Detect which cell encompasses the target text, then output its (x, y) center coordinate. 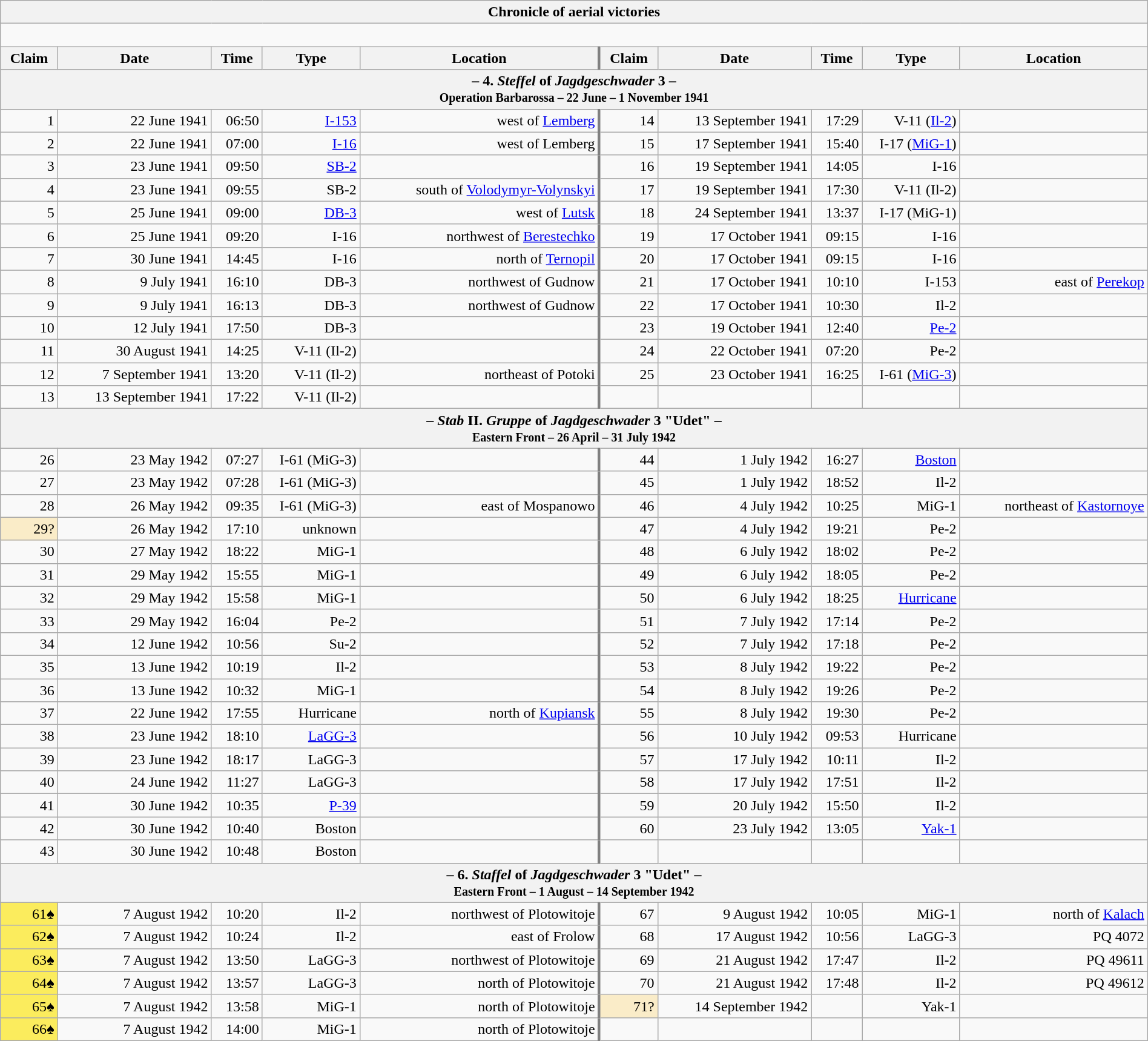
17:22 (237, 397)
24 September 1941 (734, 213)
13:50 (237, 960)
10:40 (237, 828)
7 (29, 259)
10:05 (837, 914)
17:30 (837, 190)
PQ 49611 (1054, 960)
P-39 (311, 805)
14:05 (837, 167)
09:35 (237, 506)
10:19 (237, 667)
11 (29, 351)
Chronicle of aerial victories (574, 12)
09:20 (237, 236)
69 (628, 960)
30 (29, 552)
56 (628, 736)
26 (29, 460)
16:04 (237, 621)
northeast of Potoki (480, 374)
25 (628, 374)
northeast of Kastornoye (1054, 506)
14 September 1942 (734, 1006)
62♠ (29, 937)
39 (29, 759)
22 (628, 305)
61♠ (29, 914)
41 (29, 805)
34 (29, 644)
9 (29, 305)
27 (29, 483)
south of Volodymyr-Volynskyi (480, 190)
19:26 (837, 690)
13:57 (237, 983)
12:40 (837, 328)
10 July 1942 (734, 736)
13:37 (837, 213)
15:58 (237, 598)
09:50 (237, 167)
18 (628, 213)
33 (29, 621)
07:00 (237, 144)
13:58 (237, 1006)
15:50 (837, 805)
17 September 1941 (734, 144)
29? (29, 529)
07:20 (837, 351)
10:11 (837, 759)
16:10 (237, 282)
6 (29, 236)
17:48 (837, 983)
unknown (311, 529)
43 (29, 851)
17:47 (837, 960)
13:05 (837, 828)
– 6. Staffel of Jagdgeschwader 3 "Udet" –Eastern Front – 1 August – 14 September 1942 (574, 883)
9 August 1942 (734, 914)
52 (628, 644)
47 (628, 529)
22 October 1941 (734, 351)
50 (628, 598)
16:27 (837, 460)
19 (628, 236)
65♠ (29, 1006)
54 (628, 690)
west of Lutsk (480, 213)
11:27 (237, 782)
64♠ (29, 983)
68 (628, 937)
17 (628, 190)
07:28 (237, 483)
20 (628, 259)
3 (29, 167)
70 (628, 983)
19:21 (837, 529)
19:22 (837, 667)
17 August 1942 (734, 937)
67 (628, 914)
53 (628, 667)
71? (628, 1006)
42 (29, 828)
10:25 (837, 506)
2 (29, 144)
10:35 (237, 805)
13 (29, 397)
30 August 1941 (134, 351)
23 July 1942 (734, 828)
60 (628, 828)
49 (628, 575)
north of Kalach (1054, 914)
18:52 (837, 483)
17:51 (837, 782)
17:50 (237, 328)
44 (628, 460)
10:24 (237, 937)
07:27 (237, 460)
15:40 (837, 144)
51 (628, 621)
east of Mospanowo (480, 506)
4 (29, 190)
28 (29, 506)
14 (628, 121)
17:14 (837, 621)
06:50 (237, 121)
45 (628, 483)
14:00 (237, 1029)
63♠ (29, 960)
PQ 49612 (1054, 983)
24 June 1942 (134, 782)
18:25 (837, 598)
14:45 (237, 259)
24 (628, 351)
13:20 (237, 374)
10 (29, 328)
30 June 1941 (134, 259)
northwest of Berestechko (480, 236)
18:10 (237, 736)
18:02 (837, 552)
17:29 (837, 121)
19:30 (837, 713)
27 May 1942 (134, 552)
35 (29, 667)
66♠ (29, 1029)
18:05 (837, 575)
36 (29, 690)
17:10 (237, 529)
09:55 (237, 190)
north of Ternopil (480, 259)
46 (628, 506)
38 (29, 736)
east of Frolow (480, 937)
– Stab II. Gruppe of Jagdgeschwader 3 "Udet" –Eastern Front – 26 April – 31 July 1942 (574, 429)
48 (628, 552)
16:25 (837, 374)
12 (29, 374)
09:00 (237, 213)
1 (29, 121)
PQ 4072 (1054, 937)
north of Kupiansk (480, 713)
23 October 1941 (734, 374)
20 July 1942 (734, 805)
58 (628, 782)
23 (628, 328)
15:55 (237, 575)
16 (628, 167)
16:13 (237, 305)
– 4. Steffel of Jagdgeschwader 3 –Operation Barbarossa – 22 June – 1 November 1941 (574, 90)
12 June 1942 (134, 644)
18:17 (237, 759)
Su-2 (311, 644)
31 (29, 575)
09:53 (837, 736)
10:20 (237, 914)
east of Perekop (1054, 282)
55 (628, 713)
17:18 (837, 644)
59 (628, 805)
10:30 (837, 305)
57 (628, 759)
17:55 (237, 713)
37 (29, 713)
19 October 1941 (734, 328)
12 July 1941 (134, 328)
18:22 (237, 552)
32 (29, 598)
10:48 (237, 851)
7 September 1941 (134, 374)
10:32 (237, 690)
10:10 (837, 282)
5 (29, 213)
8 (29, 282)
15 (628, 144)
14:25 (237, 351)
22 June 1942 (134, 713)
40 (29, 782)
21 (628, 282)
